Locate the cell with the specified text and output its (x, y) center coordinate. 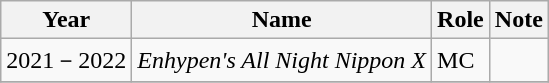
Note (518, 20)
Year (66, 20)
Enhypen's All Night Nippon X (282, 60)
Name (282, 20)
2021－2022 (66, 60)
MC (461, 60)
Role (461, 20)
